Provide the (x, y) coordinate of the cell's center where the given text is located.  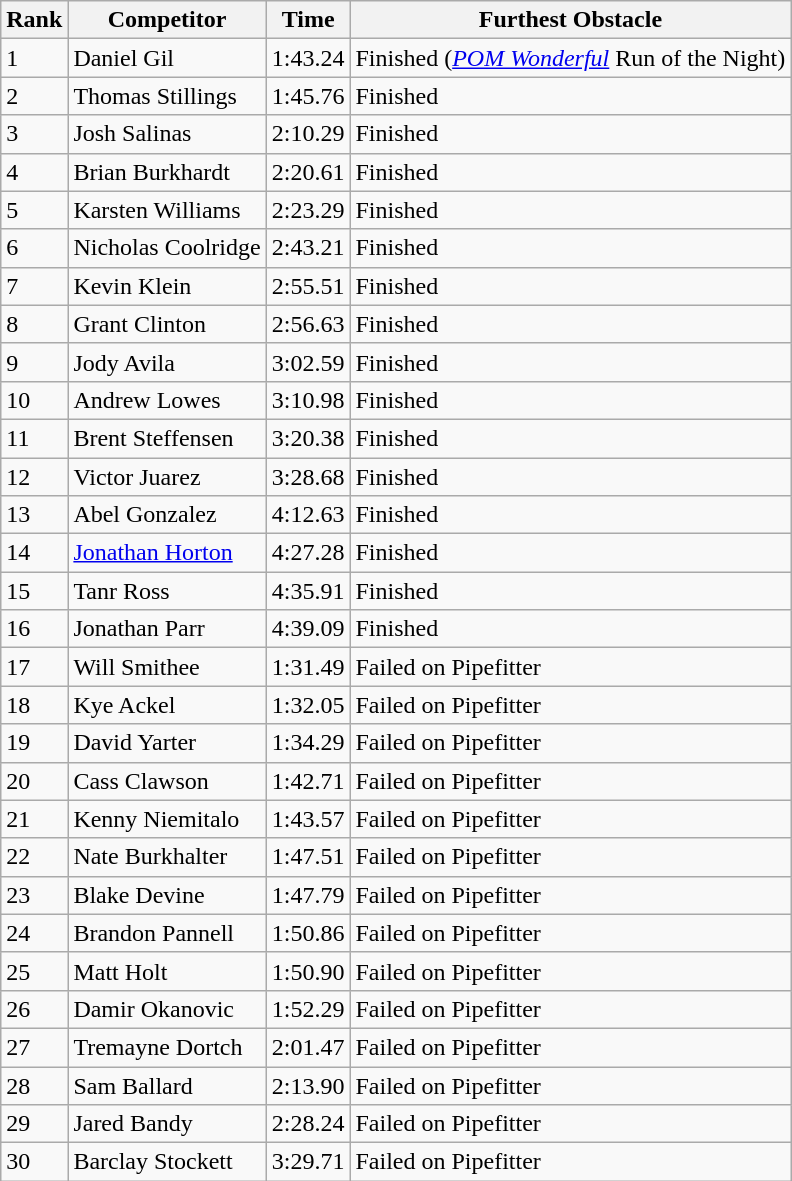
Thomas Stillings (167, 96)
30 (34, 1162)
Grant Clinton (167, 324)
2 (34, 96)
Jonathan Parr (167, 629)
29 (34, 1124)
Daniel Gil (167, 58)
Nicholas Coolridge (167, 248)
3:02.59 (308, 362)
Jared Bandy (167, 1124)
1:50.90 (308, 971)
Brian Burkhardt (167, 172)
3:10.98 (308, 400)
Victor Juarez (167, 477)
5 (34, 210)
Brent Steffensen (167, 438)
2:23.29 (308, 210)
10 (34, 400)
1:50.86 (308, 933)
Cass Clawson (167, 781)
2:10.29 (308, 134)
Damir Okanovic (167, 1009)
22 (34, 857)
3:28.68 (308, 477)
Jody Avila (167, 362)
21 (34, 819)
1 (34, 58)
20 (34, 781)
2:55.51 (308, 286)
17 (34, 667)
8 (34, 324)
Nate Burkhalter (167, 857)
26 (34, 1009)
1:43.57 (308, 819)
6 (34, 248)
2:43.21 (308, 248)
Blake Devine (167, 895)
Rank (34, 20)
9 (34, 362)
Jonathan Horton (167, 553)
Matt Holt (167, 971)
25 (34, 971)
4:12.63 (308, 515)
7 (34, 286)
15 (34, 591)
Sam Ballard (167, 1085)
Kevin Klein (167, 286)
Will Smithee (167, 667)
1:47.51 (308, 857)
2:20.61 (308, 172)
13 (34, 515)
2:13.90 (308, 1085)
1:45.76 (308, 96)
Kye Ackel (167, 705)
Finished (POM Wonderful Run of the Night) (570, 58)
27 (34, 1047)
1:47.79 (308, 895)
11 (34, 438)
4:39.09 (308, 629)
Karsten Williams (167, 210)
1:43.24 (308, 58)
24 (34, 933)
1:31.49 (308, 667)
1:34.29 (308, 743)
Andrew Lowes (167, 400)
28 (34, 1085)
14 (34, 553)
4:27.28 (308, 553)
Abel Gonzalez (167, 515)
Competitor (167, 20)
2:01.47 (308, 1047)
Time (308, 20)
3:29.71 (308, 1162)
23 (34, 895)
Furthest Obstacle (570, 20)
4:35.91 (308, 591)
4 (34, 172)
1:42.71 (308, 781)
18 (34, 705)
Tanr Ross (167, 591)
1:32.05 (308, 705)
2:28.24 (308, 1124)
3 (34, 134)
12 (34, 477)
2:56.63 (308, 324)
3:20.38 (308, 438)
19 (34, 743)
Tremayne Dortch (167, 1047)
Barclay Stockett (167, 1162)
Josh Salinas (167, 134)
David Yarter (167, 743)
1:52.29 (308, 1009)
Kenny Niemitalo (167, 819)
16 (34, 629)
Brandon Pannell (167, 933)
